From the cell containing the given text, extract its center point as [X, Y] coordinate. 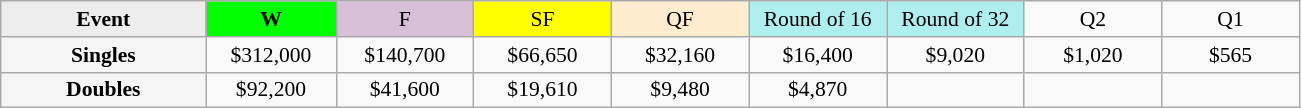
Q2 [1093, 19]
$9,020 [955, 55]
$9,480 [680, 90]
$16,400 [818, 55]
$32,160 [680, 55]
$140,700 [405, 55]
QF [680, 19]
Q1 [1231, 19]
W [271, 19]
$1,020 [1093, 55]
$19,610 [543, 90]
Round of 16 [818, 19]
Doubles [104, 90]
$92,200 [271, 90]
$66,650 [543, 55]
Round of 32 [955, 19]
F [405, 19]
Event [104, 19]
SF [543, 19]
$312,000 [271, 55]
$565 [1231, 55]
$4,870 [818, 90]
Singles [104, 55]
$41,600 [405, 90]
